Determine the (X, Y) coordinate at the center of the cell enclosing the given text.  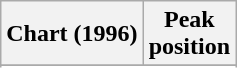
Chart (1996) (72, 34)
Peakposition (189, 34)
